Return the (x, y) coordinate for the center point of the cell that contains the specified text.  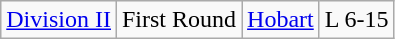
Division II (59, 20)
Hobart (281, 20)
L 6-15 (356, 20)
First Round (178, 20)
